Determine the [X, Y] coordinate at the center of the cell enclosing the given text.  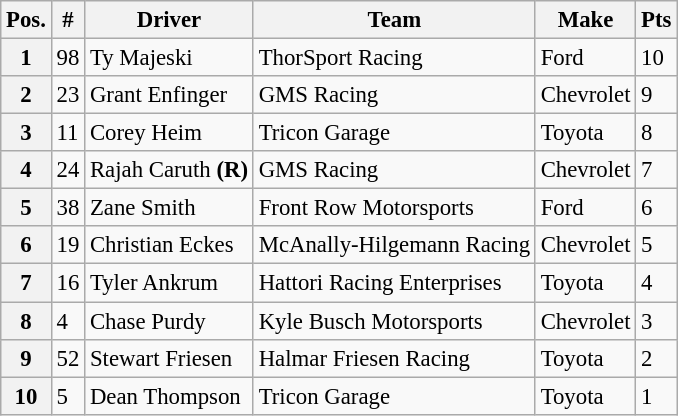
McAnally-Hilgemann Racing [394, 245]
Make [585, 20]
Pos. [26, 20]
Team [394, 20]
Stewart Friesen [170, 358]
# [68, 20]
ThorSport Racing [394, 58]
Kyle Busch Motorsports [394, 321]
Driver [170, 20]
Tyler Ankrum [170, 283]
Dean Thompson [170, 396]
Corey Heim [170, 133]
11 [68, 133]
16 [68, 283]
Grant Enfinger [170, 95]
38 [68, 208]
Rajah Caruth (R) [170, 170]
Christian Eckes [170, 245]
23 [68, 95]
Ty Majeski [170, 58]
98 [68, 58]
Front Row Motorsports [394, 208]
Halmar Friesen Racing [394, 358]
Chase Purdy [170, 321]
Zane Smith [170, 208]
24 [68, 170]
52 [68, 358]
Hattori Racing Enterprises [394, 283]
Pts [656, 20]
19 [68, 245]
